From the cell containing the given text, extract its center point as [X, Y] coordinate. 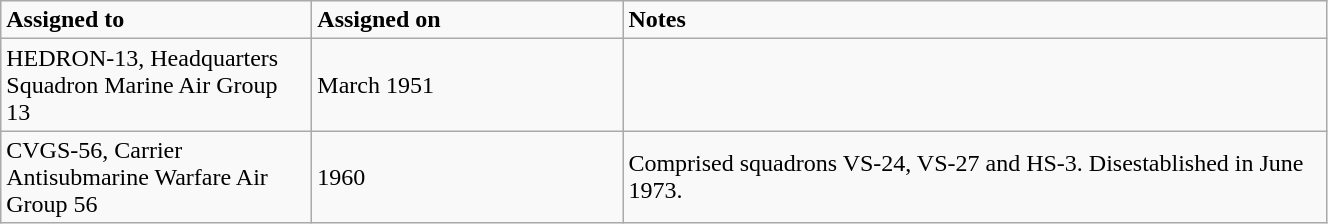
Notes [975, 20]
CVGS-56, Carrier Antisubmarine Warfare Air Group 56 [156, 177]
HEDRON-13, Headquarters Squadron Marine Air Group 13 [156, 85]
March 1951 [468, 85]
Comprised squadrons VS-24, VS-27 and HS-3. Disestablished in June 1973. [975, 177]
Assigned on [468, 20]
Assigned to [156, 20]
1960 [468, 177]
